Find where the given text appears and provide that cell's center as (x, y) coordinate. 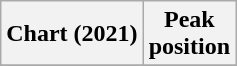
Chart (2021) (72, 34)
Peakposition (189, 34)
